Scan for the cell matching the given text and deliver its (X, Y) coordinate at center. 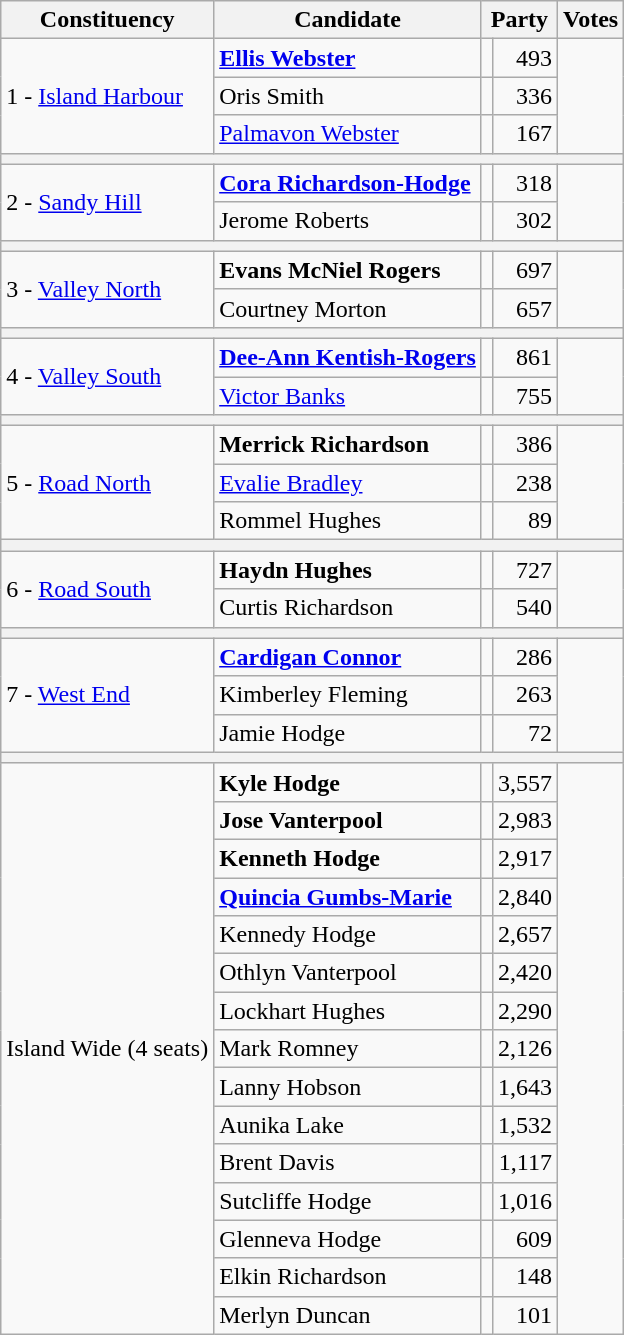
2,126 (524, 1049)
Merlyn Duncan (348, 1315)
697 (524, 270)
Lockhart Hughes (348, 1011)
148 (524, 1277)
2,917 (524, 858)
167 (524, 134)
Othlyn Vanterpool (348, 973)
Evans McNiel Rogers (348, 270)
2,290 (524, 1011)
Sutcliffe Hodge (348, 1201)
72 (524, 733)
Brent Davis (348, 1163)
Rommel Hughes (348, 521)
2 - Sandy Hill (108, 202)
238 (524, 483)
Victor Banks (348, 395)
Cardigan Connor (348, 657)
Kenneth Hodge (348, 858)
755 (524, 395)
Curtis Richardson (348, 608)
6 - Road South (108, 589)
4 - Valley South (108, 376)
3,557 (524, 782)
Jerome Roberts (348, 221)
302 (524, 221)
7 - West End (108, 695)
Ellis Webster (348, 58)
1,532 (524, 1125)
Kyle Hodge (348, 782)
Kimberley Fleming (348, 695)
263 (524, 695)
89 (524, 521)
1,117 (524, 1163)
101 (524, 1315)
Oris Smith (348, 96)
493 (524, 58)
2,657 (524, 935)
657 (524, 308)
Quincia Gumbs-Marie (348, 897)
540 (524, 608)
Courtney Morton (348, 308)
Kennedy Hodge (348, 935)
Jamie Hodge (348, 733)
861 (524, 357)
Jose Vanterpool (348, 820)
1 - Island Harbour (108, 96)
5 - Road North (108, 483)
Haydn Hughes (348, 570)
Elkin Richardson (348, 1277)
386 (524, 445)
Glenneva Hodge (348, 1239)
Lanny Hobson (348, 1087)
Cora Richardson-Hodge (348, 183)
1,016 (524, 1201)
336 (524, 96)
Dee-Ann Kentish-Rogers (348, 357)
2,840 (524, 897)
609 (524, 1239)
727 (524, 570)
Evalie Bradley (348, 483)
Mark Romney (348, 1049)
Candidate (348, 20)
Merrick Richardson (348, 445)
2,420 (524, 973)
Island Wide (4 seats) (108, 1048)
Palmavon Webster (348, 134)
Party (519, 20)
Constituency (108, 20)
286 (524, 657)
1,643 (524, 1087)
3 - Valley North (108, 289)
2,983 (524, 820)
318 (524, 183)
Votes (591, 20)
Aunika Lake (348, 1125)
